Find where the given text appears and provide that cell's center as [X, Y] coordinate. 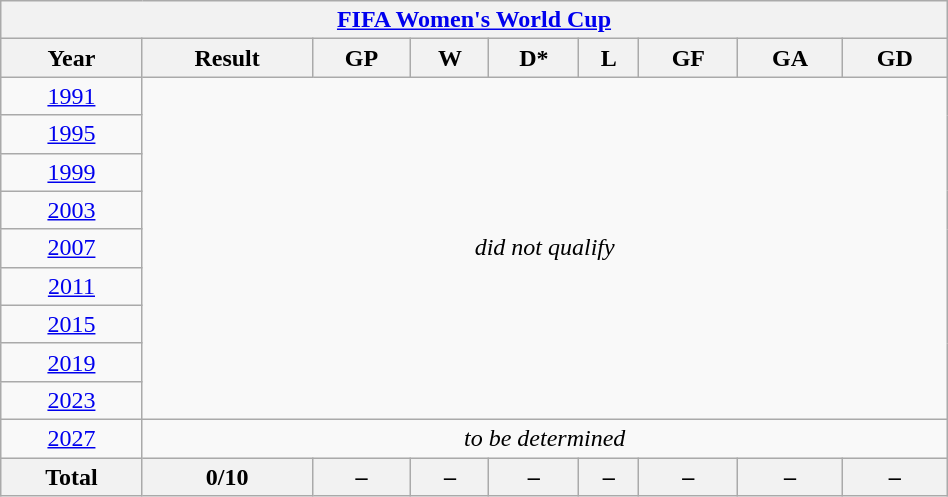
GA [790, 58]
0/10 [227, 477]
2019 [72, 362]
2011 [72, 286]
2007 [72, 248]
1991 [72, 96]
to be determined [544, 438]
Result [227, 58]
1995 [72, 134]
W [450, 58]
2015 [72, 324]
2023 [72, 400]
1999 [72, 172]
D* [534, 58]
Total [72, 477]
Year [72, 58]
2003 [72, 210]
2027 [72, 438]
did not qualify [544, 248]
GP [362, 58]
FIFA Women's World Cup [474, 20]
GD [894, 58]
L [609, 58]
GF [688, 58]
